Determine the (x, y) coordinate at the center of the cell enclosing the given text.  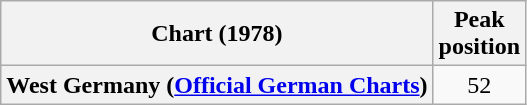
West Germany (Official German Charts) (217, 85)
Peakposition (479, 34)
52 (479, 85)
Chart (1978) (217, 34)
